Output the [X, Y] coordinate of the center of the cell containing the given text.  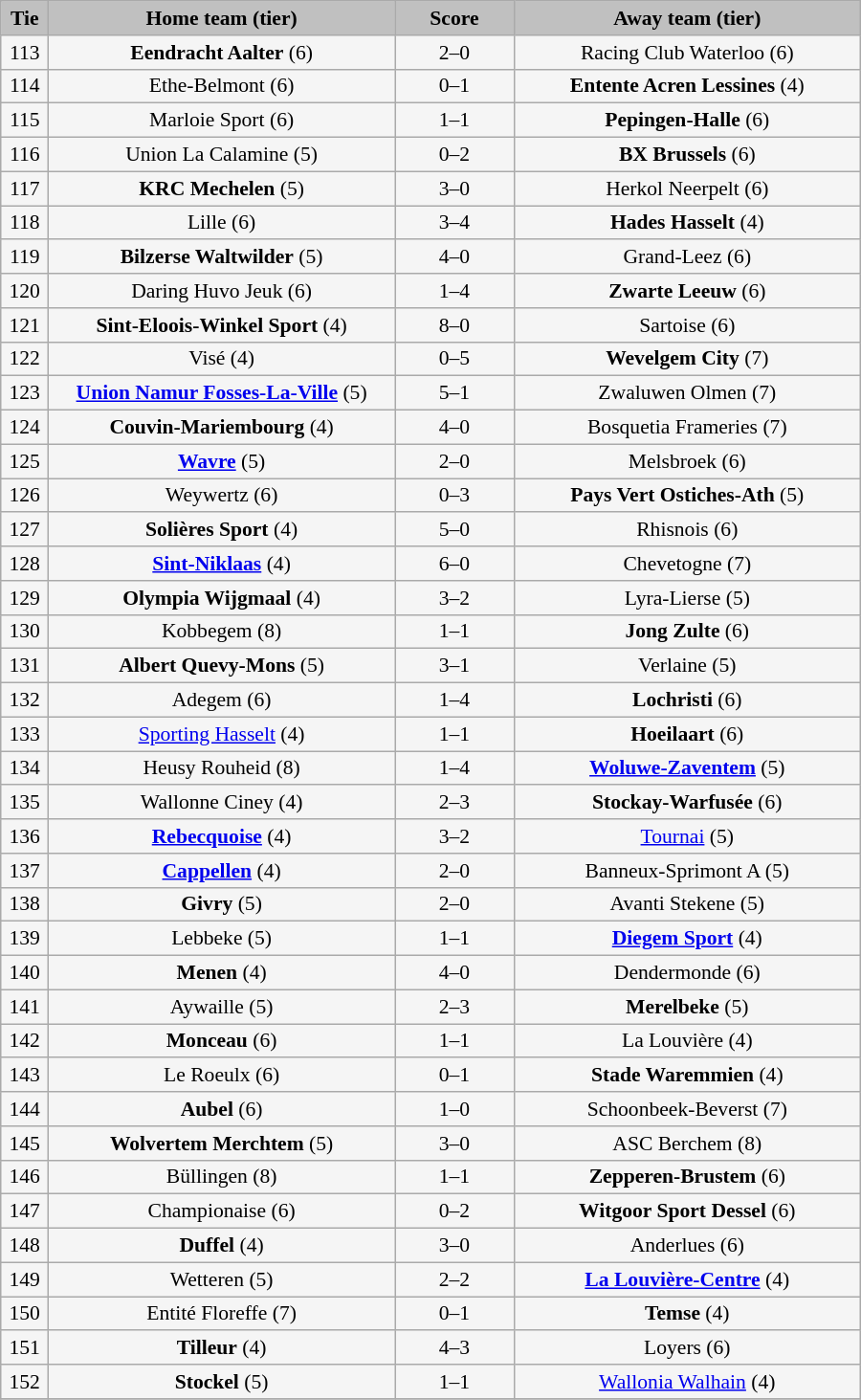
Avanti Stekene (5) [687, 904]
138 [25, 904]
Dendermonde (6) [687, 973]
Loyers (6) [687, 1348]
Zwarte Leeuw (6) [687, 291]
Woluwe-Zaventem (5) [687, 768]
Wallonne Ciney (4) [222, 803]
6–0 [455, 564]
Sint-Niklaas (4) [222, 564]
KRC Mechelen (5) [222, 189]
Temse (4) [687, 1314]
114 [25, 86]
Hoeilaart (6) [687, 734]
Pepingen-Halle (6) [687, 121]
Aubel (6) [222, 1109]
Bilzerse Waltwilder (5) [222, 257]
128 [25, 564]
123 [25, 393]
3–4 [455, 223]
Anderlues (6) [687, 1246]
121 [25, 325]
140 [25, 973]
116 [25, 155]
117 [25, 189]
144 [25, 1109]
115 [25, 121]
118 [25, 223]
131 [25, 666]
137 [25, 871]
Championaise (6) [222, 1211]
La Louvière-Centre (4) [687, 1279]
Diegem Sport (4) [687, 939]
Lyra-Lierse (5) [687, 598]
142 [25, 1041]
Hades Hasselt (4) [687, 223]
120 [25, 291]
3–1 [455, 666]
Olympia Wijgmaal (4) [222, 598]
Wavre (5) [222, 461]
Couvin-Mariembourg (4) [222, 428]
Wevelgem City (7) [687, 359]
113 [25, 53]
132 [25, 700]
Melsbroek (6) [687, 461]
Stockel (5) [222, 1382]
135 [25, 803]
129 [25, 598]
146 [25, 1177]
Wolvertem Merchtem (5) [222, 1144]
148 [25, 1246]
Verlaine (5) [687, 666]
Daring Huvo Jeuk (6) [222, 291]
Chevetogne (7) [687, 564]
Entente Acren Lessines (4) [687, 86]
150 [25, 1314]
Marloie Sport (6) [222, 121]
136 [25, 836]
Givry (5) [222, 904]
8–0 [455, 325]
4–3 [455, 1348]
Bosquetia Frameries (7) [687, 428]
Stockay-Warfusée (6) [687, 803]
Menen (4) [222, 973]
Sint-Eloois-Winkel Sport (4) [222, 325]
Tie [25, 18]
Zwaluwen Olmen (7) [687, 393]
Sartoise (6) [687, 325]
BX Brussels (6) [687, 155]
Banneux-Sprimont A (5) [687, 871]
151 [25, 1348]
Aywaille (5) [222, 1007]
5–0 [455, 530]
126 [25, 496]
Pays Vert Ostiches-Ath (5) [687, 496]
5–1 [455, 393]
Monceau (6) [222, 1041]
152 [25, 1382]
122 [25, 359]
Witgoor Sport Dessel (6) [687, 1211]
Weywertz (6) [222, 496]
Duffel (4) [222, 1246]
Stade Waremmien (4) [687, 1076]
0–3 [455, 496]
Entité Floreffe (7) [222, 1314]
Sporting Hasselt (4) [222, 734]
La Louvière (4) [687, 1041]
1–0 [455, 1109]
Home team (tier) [222, 18]
0–5 [455, 359]
Lebbeke (5) [222, 939]
125 [25, 461]
Zepperen-Brustem (6) [687, 1177]
ASC Berchem (8) [687, 1144]
133 [25, 734]
143 [25, 1076]
Grand-Leez (6) [687, 257]
145 [25, 1144]
Away team (tier) [687, 18]
Herkol Neerpelt (6) [687, 189]
139 [25, 939]
147 [25, 1211]
Rebecquoise (4) [222, 836]
Score [455, 18]
Schoonbeek-Beverst (7) [687, 1109]
Heusy Rouheid (8) [222, 768]
127 [25, 530]
149 [25, 1279]
Albert Quevy-Mons (5) [222, 666]
Ethe-Belmont (6) [222, 86]
Union La Calamine (5) [222, 155]
Adegem (6) [222, 700]
Lille (6) [222, 223]
Tournai (5) [687, 836]
Lochristi (6) [687, 700]
Kobbegem (8) [222, 632]
Racing Club Waterloo (6) [687, 53]
141 [25, 1007]
134 [25, 768]
Rhisnois (6) [687, 530]
Solières Sport (4) [222, 530]
Jong Zulte (6) [687, 632]
Wetteren (5) [222, 1279]
Eendracht Aalter (6) [222, 53]
124 [25, 428]
Merelbeke (5) [687, 1007]
119 [25, 257]
Wallonia Walhain (4) [687, 1382]
130 [25, 632]
Le Roeulx (6) [222, 1076]
Cappellen (4) [222, 871]
Tilleur (4) [222, 1348]
Union Namur Fosses-La-Ville (5) [222, 393]
Büllingen (8) [222, 1177]
Visé (4) [222, 359]
2–2 [455, 1279]
